Return the (X, Y) coordinate for the center point of the cell that contains the specified text.  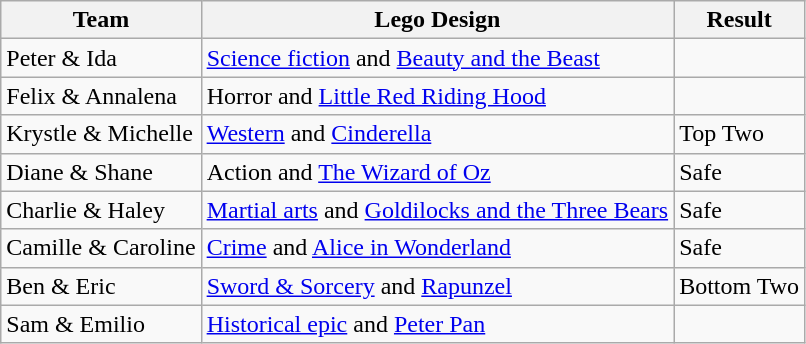
Result (740, 20)
Sword & Sorcery and Rapunzel (437, 286)
Felix & Annalena (101, 96)
Horror and Little Red Riding Hood (437, 96)
Crime and Alice in Wonderland (437, 248)
Western and Cinderella (437, 134)
Team (101, 20)
Charlie & Haley (101, 210)
Ben & Eric (101, 286)
Action and The Wizard of Oz (437, 172)
Historical epic and Peter Pan (437, 324)
Krystle & Michelle (101, 134)
Diane & Shane (101, 172)
Top Two (740, 134)
Martial arts and Goldilocks and the Three Bears (437, 210)
Science fiction and Beauty and the Beast (437, 58)
Bottom Two (740, 286)
Lego Design (437, 20)
Camille & Caroline (101, 248)
Peter & Ida (101, 58)
Sam & Emilio (101, 324)
